Search for the cell housing the specified text and yield its (X, Y) center coordinate. 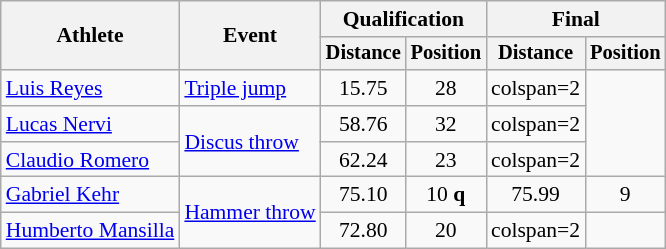
Final (576, 19)
10 q (446, 195)
Hammer throw (250, 212)
Humberto Mansilla (90, 231)
32 (446, 124)
Discus throw (250, 142)
23 (446, 160)
15.75 (364, 88)
72.80 (364, 231)
Gabriel Kehr (90, 195)
Lucas Nervi (90, 124)
9 (625, 195)
20 (446, 231)
28 (446, 88)
Claudio Romero (90, 160)
Triple jump (250, 88)
Event (250, 36)
75.99 (536, 195)
Qualification (404, 19)
Luis Reyes (90, 88)
58.76 (364, 124)
62.24 (364, 160)
Athlete (90, 36)
75.10 (364, 195)
